Determine the [x, y] coordinate at the center of the cell enclosing the given text.  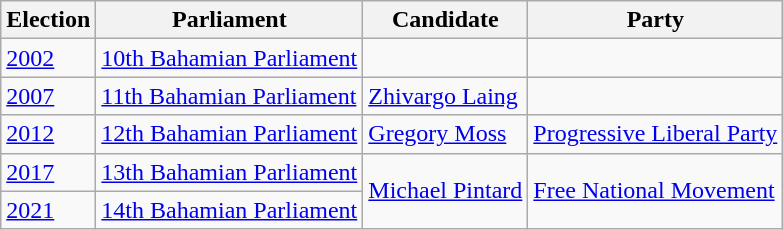
Gregory Moss [446, 134]
10th Bahamian Parliament [230, 58]
13th Bahamian Parliament [230, 172]
Parliament [230, 20]
2012 [48, 134]
Zhivargo Laing [446, 96]
Election [48, 20]
12th Bahamian Parliament [230, 134]
Free National Movement [656, 191]
14th Bahamian Parliament [230, 210]
2007 [48, 96]
Candidate [446, 20]
11th Bahamian Parliament [230, 96]
2002 [48, 58]
Progressive Liberal Party [656, 134]
Party [656, 20]
Michael Pintard [446, 191]
2021 [48, 210]
2017 [48, 172]
